Return [X, Y] of the center of cell containing provided text 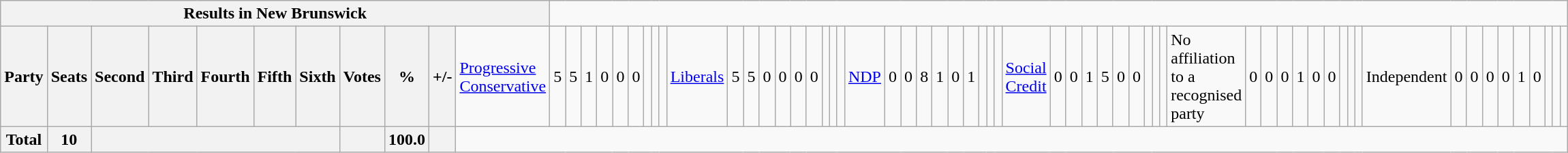
NDP [864, 76]
10 [69, 139]
% [406, 76]
Results in New Brunswick [275, 14]
Votes [362, 76]
Independent [1406, 76]
Second [120, 76]
Fourth [225, 76]
8 [924, 76]
Sixth [318, 76]
Social Credit [1026, 76]
Liberals [697, 76]
Fifth [275, 76]
Progressive Conservative [503, 76]
Third [173, 76]
Seats [69, 76]
Party [24, 76]
+/- [443, 76]
No affiliation to a recognised party [1206, 76]
100.0 [406, 139]
Total [24, 139]
